Find where the given text appears and provide that cell's center as [X, Y] coordinate. 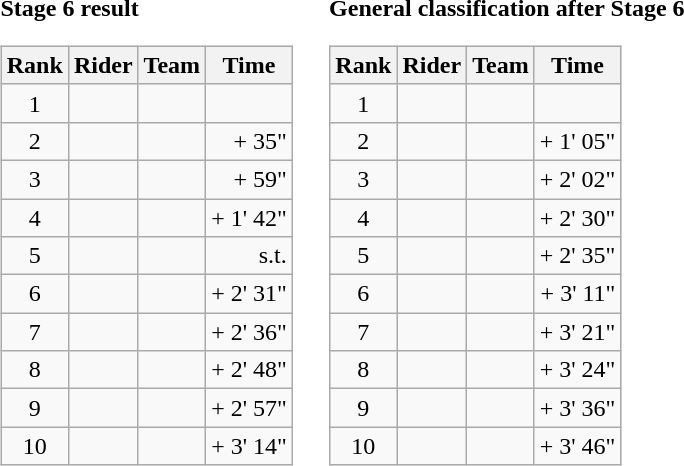
+ 3' 46" [578, 446]
+ 2' 30" [578, 217]
+ 2' 31" [250, 294]
+ 2' 35" [578, 256]
+ 3' 11" [578, 294]
+ 35" [250, 141]
+ 2' 36" [250, 332]
+ 3' 36" [578, 408]
+ 1' 42" [250, 217]
+ 2' 48" [250, 370]
+ 2' 02" [578, 179]
+ 3' 21" [578, 332]
+ 2' 57" [250, 408]
s.t. [250, 256]
+ 3' 24" [578, 370]
+ 59" [250, 179]
+ 3' 14" [250, 446]
+ 1' 05" [578, 141]
